Provide the (X, Y) coordinate of the cell's center where the given text is located.  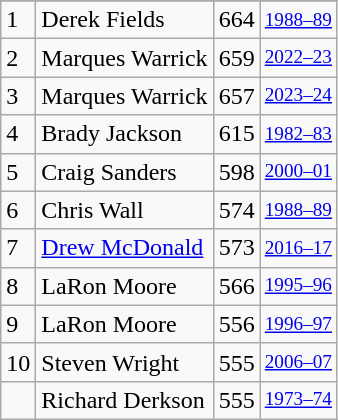
2022–23 (298, 58)
Richard Derkson (124, 400)
1996–97 (298, 324)
2016–17 (298, 248)
657 (236, 96)
1995–96 (298, 286)
3 (18, 96)
7 (18, 248)
10 (18, 362)
8 (18, 286)
573 (236, 248)
615 (236, 134)
1982–83 (298, 134)
5 (18, 172)
2 (18, 58)
Derek Fields (124, 20)
1973–74 (298, 400)
9 (18, 324)
Brady Jackson (124, 134)
2023–24 (298, 96)
4 (18, 134)
566 (236, 286)
2006–07 (298, 362)
659 (236, 58)
598 (236, 172)
6 (18, 210)
Steven Wright (124, 362)
574 (236, 210)
Craig Sanders (124, 172)
2000–01 (298, 172)
556 (236, 324)
Drew McDonald (124, 248)
1 (18, 20)
Chris Wall (124, 210)
664 (236, 20)
